Output the [x, y] coordinate of the center of the cell containing the given text.  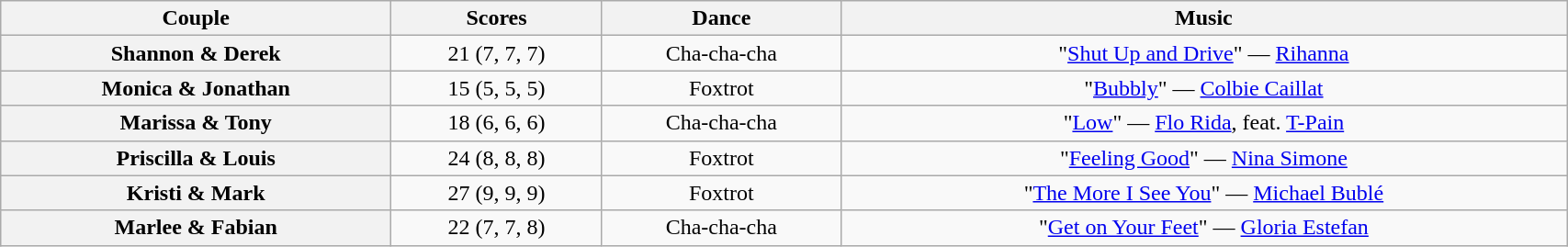
Marissa & Tony [197, 123]
22 (7, 7, 8) [497, 228]
Kristi & Mark [197, 193]
21 (7, 7, 7) [497, 53]
Music [1203, 18]
Monica & Jonathan [197, 88]
"Shut Up and Drive" — Rihanna [1203, 53]
Scores [497, 18]
24 (8, 8, 8) [497, 158]
"Low" — Flo Rida, feat. T-Pain [1203, 123]
15 (5, 5, 5) [497, 88]
Priscilla & Louis [197, 158]
27 (9, 9, 9) [497, 193]
Marlee & Fabian [197, 228]
"The More I See You" — Michael Bublé [1203, 193]
18 (6, 6, 6) [497, 123]
Dance [721, 18]
"Get on Your Feet" — Gloria Estefan [1203, 228]
"Bubbly" — Colbie Caillat [1203, 88]
Shannon & Derek [197, 53]
"Feeling Good" — Nina Simone [1203, 158]
Couple [197, 18]
